From the cell containing the given text, extract its center point as [x, y] coordinate. 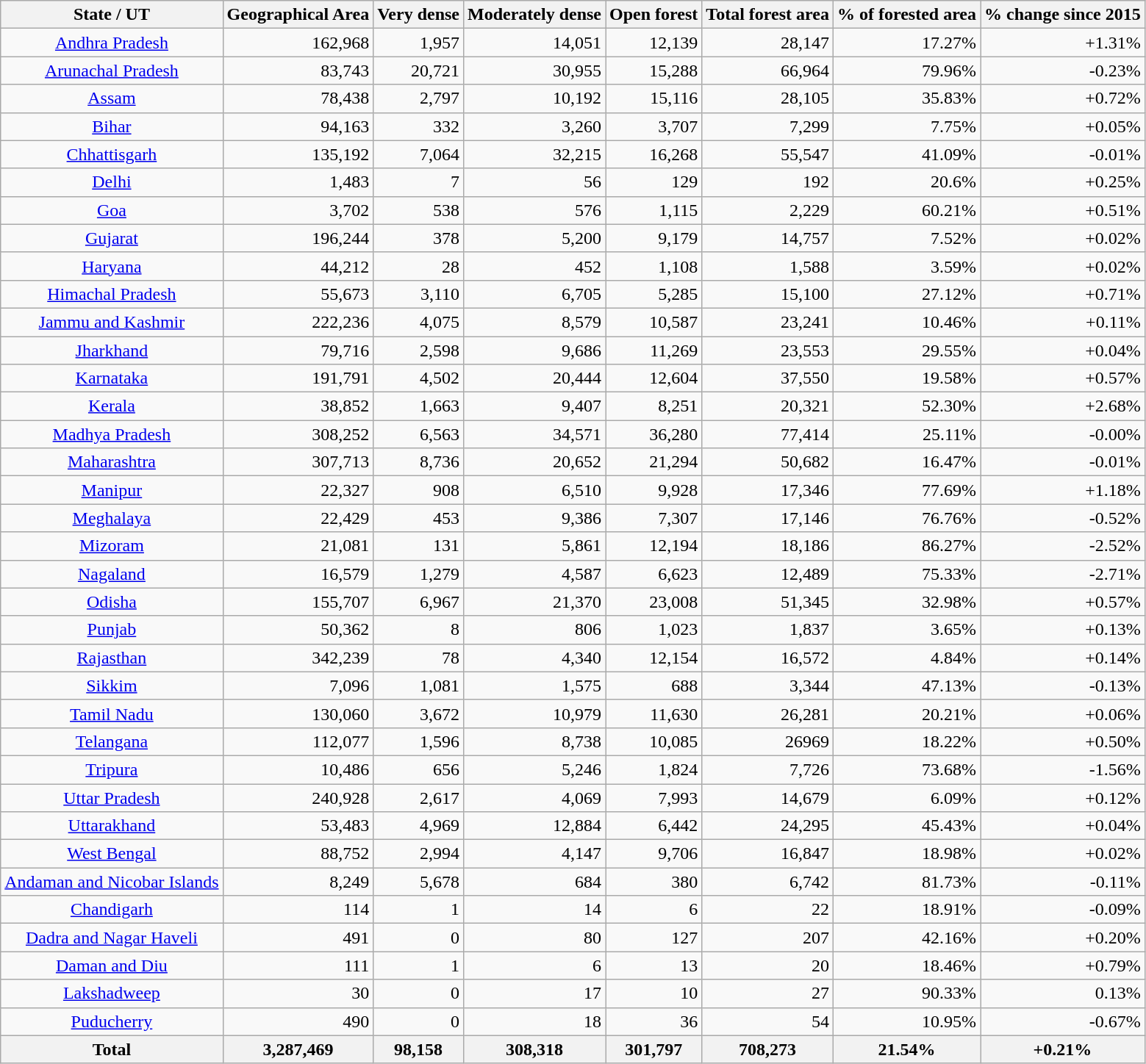
191,791 [298, 378]
3,672 [419, 713]
452 [535, 266]
19.58% [906, 378]
21,294 [654, 462]
111 [298, 966]
50,362 [298, 630]
23,553 [767, 351]
Punjab [112, 630]
Kerala [112, 406]
6,742 [767, 882]
50,682 [767, 462]
908 [419, 490]
Karnataka [112, 378]
308,252 [298, 434]
+0.14% [1063, 658]
8,251 [654, 406]
20,652 [535, 462]
14 [535, 910]
94,163 [298, 126]
+1.18% [1063, 490]
+0.11% [1063, 322]
7,299 [767, 126]
77,414 [767, 434]
25.11% [906, 434]
+0.79% [1063, 966]
Delhi [112, 182]
6,623 [654, 574]
+0.12% [1063, 797]
26,281 [767, 713]
16,572 [767, 658]
53,483 [298, 826]
28,147 [767, 43]
6.09% [906, 797]
79,716 [298, 351]
78,438 [298, 98]
162,968 [298, 43]
Chandigarh [112, 910]
51,345 [767, 602]
576 [535, 210]
10.46% [906, 322]
490 [298, 1021]
Chhattisgarh [112, 154]
60.21% [906, 210]
20.21% [906, 713]
9,386 [535, 518]
4,069 [535, 797]
30,955 [535, 71]
44,212 [298, 266]
Himachal Pradesh [112, 294]
4,340 [535, 658]
12,489 [767, 574]
29.55% [906, 351]
-0.11% [1063, 882]
% of forested area [906, 15]
Arunachal Pradesh [112, 71]
+1.31% [1063, 43]
28 [419, 266]
9,179 [654, 238]
98,158 [419, 1049]
Uttar Pradesh [112, 797]
78 [419, 658]
307,713 [298, 462]
9,928 [654, 490]
1,575 [535, 686]
86.27% [906, 546]
378 [419, 238]
15,116 [654, 98]
17 [535, 993]
24,295 [767, 826]
55,673 [298, 294]
222,236 [298, 322]
308,318 [535, 1049]
7,993 [654, 797]
301,797 [654, 1049]
6,563 [419, 434]
22,429 [298, 518]
453 [419, 518]
11,269 [654, 351]
Total [112, 1049]
73.68% [906, 769]
1,596 [419, 741]
Telangana [112, 741]
684 [535, 882]
Sikkim [112, 686]
20.6% [906, 182]
12,194 [654, 546]
34,571 [535, 434]
130,060 [298, 713]
12,139 [654, 43]
+0.05% [1063, 126]
1,957 [419, 43]
10,587 [654, 322]
16,847 [767, 854]
2,797 [419, 98]
+0.20% [1063, 938]
18,186 [767, 546]
8,249 [298, 882]
3.59% [906, 266]
32.98% [906, 602]
240,928 [298, 797]
+0.13% [1063, 630]
38,852 [298, 406]
20 [767, 966]
1,824 [654, 769]
76.76% [906, 518]
+0.21% [1063, 1049]
54 [767, 1021]
342,239 [298, 658]
Maharashtra [112, 462]
5,285 [654, 294]
129 [654, 182]
37,550 [767, 378]
9,686 [535, 351]
4,587 [535, 574]
17.27% [906, 43]
Andaman and Nicobar Islands [112, 882]
16.47% [906, 462]
2,598 [419, 351]
18 [535, 1021]
+0.71% [1063, 294]
79.96% [906, 71]
Manipur [112, 490]
36 [654, 1021]
21,370 [535, 602]
0.13% [1063, 993]
Jharkhand [112, 351]
7,096 [298, 686]
17,346 [767, 490]
3,110 [419, 294]
5,246 [535, 769]
28,105 [767, 98]
Tamil Nadu [112, 713]
+0.51% [1063, 210]
10 [654, 993]
3,344 [767, 686]
52.30% [906, 406]
6,705 [535, 294]
196,244 [298, 238]
135,192 [298, 154]
380 [654, 882]
Meghalaya [112, 518]
3.65% [906, 630]
Bihar [112, 126]
Madhya Pradesh [112, 434]
41.09% [906, 154]
1,837 [767, 630]
14,051 [535, 43]
Moderately dense [535, 15]
16,579 [298, 574]
Puducherry [112, 1021]
35.83% [906, 98]
4,502 [419, 378]
806 [535, 630]
1,081 [419, 686]
17,146 [767, 518]
32,215 [535, 154]
7,307 [654, 518]
+0.50% [1063, 741]
-0.67% [1063, 1021]
12,604 [654, 378]
114 [298, 910]
1,023 [654, 630]
77.69% [906, 490]
21,081 [298, 546]
10,979 [535, 713]
7,064 [419, 154]
Total forest area [767, 15]
Tripura [112, 769]
81.73% [906, 882]
8,579 [535, 322]
Goa [112, 210]
Uttarakhand [112, 826]
75.33% [906, 574]
47.13% [906, 686]
20,444 [535, 378]
36,280 [654, 434]
90.33% [906, 993]
3,702 [298, 210]
15,100 [767, 294]
42.16% [906, 938]
127 [654, 938]
12,154 [654, 658]
23,008 [654, 602]
15,288 [654, 71]
12,884 [535, 826]
1,108 [654, 266]
3,260 [535, 126]
% change since 2015 [1063, 15]
656 [419, 769]
20,721 [419, 71]
27.12% [906, 294]
+2.68% [1063, 406]
2,994 [419, 854]
4,075 [419, 322]
13 [654, 966]
538 [419, 210]
30 [298, 993]
4,147 [535, 854]
1,483 [298, 182]
45.43% [906, 826]
-0.00% [1063, 434]
-2.71% [1063, 574]
688 [654, 686]
Odisha [112, 602]
83,743 [298, 71]
23,241 [767, 322]
Lakshadweep [112, 993]
West Bengal [112, 854]
27 [767, 993]
Daman and Diu [112, 966]
-2.52% [1063, 546]
14,757 [767, 238]
6,510 [535, 490]
Rajasthan [112, 658]
5,678 [419, 882]
55,547 [767, 154]
-0.23% [1063, 71]
+0.25% [1063, 182]
80 [535, 938]
18.22% [906, 741]
7.52% [906, 238]
4,969 [419, 826]
-0.52% [1063, 518]
Dadra and Nagar Haveli [112, 938]
4.84% [906, 658]
State / UT [112, 15]
+0.72% [1063, 98]
Geographical Area [298, 15]
Open forest [654, 15]
Jammu and Kashmir [112, 322]
56 [535, 182]
Haryana [112, 266]
Gujarat [112, 238]
207 [767, 938]
3,287,469 [298, 1049]
7 [419, 182]
491 [298, 938]
Mizoram [112, 546]
16,268 [654, 154]
Andhra Pradesh [112, 43]
66,964 [767, 71]
Nagaland [112, 574]
155,707 [298, 602]
1,279 [419, 574]
26969 [767, 741]
-0.09% [1063, 910]
708,273 [767, 1049]
8,736 [419, 462]
2,617 [419, 797]
6,442 [654, 826]
10.95% [906, 1021]
Very dense [419, 15]
22 [767, 910]
8,738 [535, 741]
Assam [112, 98]
-1.56% [1063, 769]
88,752 [298, 854]
112,077 [298, 741]
5,861 [535, 546]
+0.06% [1063, 713]
18.98% [906, 854]
332 [419, 126]
14,679 [767, 797]
7,726 [767, 769]
6,967 [419, 602]
2,229 [767, 210]
18.46% [906, 966]
131 [419, 546]
10,486 [298, 769]
22,327 [298, 490]
-0.13% [1063, 686]
8 [419, 630]
20,321 [767, 406]
21.54% [906, 1049]
5,200 [535, 238]
18.91% [906, 910]
10,085 [654, 741]
1,588 [767, 266]
9,407 [535, 406]
10,192 [535, 98]
192 [767, 182]
3,707 [654, 126]
1,115 [654, 210]
7.75% [906, 126]
9,706 [654, 854]
1,663 [419, 406]
11,630 [654, 713]
